Identify which cell holds the provided text, then report its (X, Y) central coordinate. 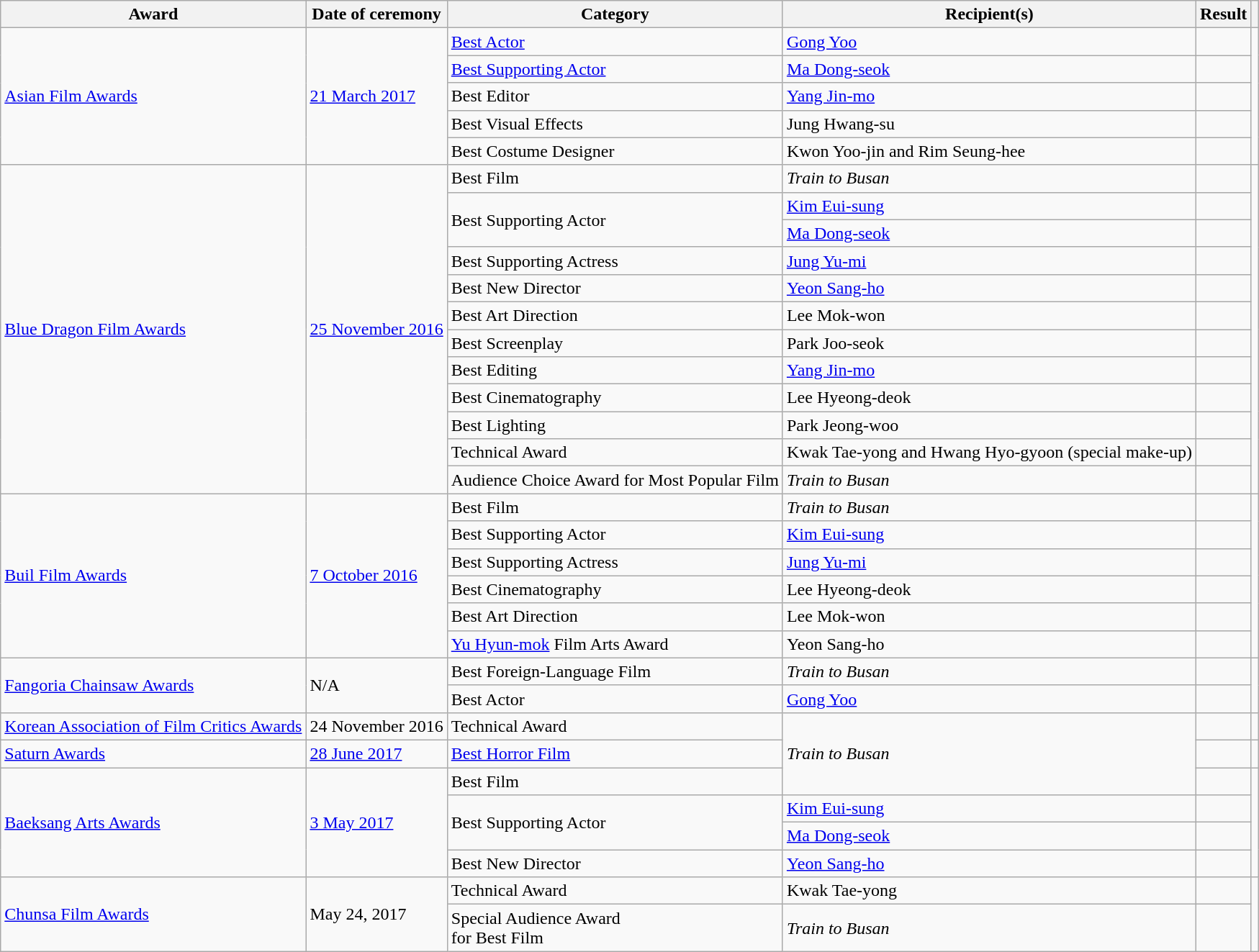
Award (153, 14)
Asian Film Awards (153, 96)
Fangoria Chainsaw Awards (153, 685)
24 November 2016 (376, 726)
Recipient(s) (989, 14)
21 March 2017 (376, 96)
Best Horror Film (615, 753)
7 October 2016 (376, 576)
Category (615, 14)
28 June 2017 (376, 753)
Date of ceremony (376, 14)
Audience Choice Award for Most Popular Film (615, 480)
Yu Hyun-mok Film Arts Award (615, 644)
Blue Dragon Film Awards (153, 330)
Best Foreign-Language Film (615, 671)
Kwon Yoo-jin and Rim Seung-hee (989, 151)
Buil Film Awards (153, 576)
Best Editor (615, 96)
Baeksang Arts Awards (153, 822)
Chunsa Film Awards (153, 914)
Saturn Awards (153, 753)
N/A (376, 685)
Korean Association of Film Critics Awards (153, 726)
Jung Hwang-su (989, 124)
Best Visual Effects (615, 124)
Best Editing (615, 371)
Best Screenplay (615, 343)
Park Joo-seok (989, 343)
Kwak Tae-yong (989, 891)
Special Audience Awardfor Best Film (615, 928)
Best Lighting (615, 425)
Park Jeong-woo (989, 425)
3 May 2017 (376, 822)
May 24, 2017 (376, 914)
Best Costume Designer (615, 151)
25 November 2016 (376, 330)
Kwak Tae-yong and Hwang Hyo-gyoon (special make-up) (989, 453)
Result (1223, 14)
